Detect which cell encompasses the target text, then output its (X, Y) center coordinate. 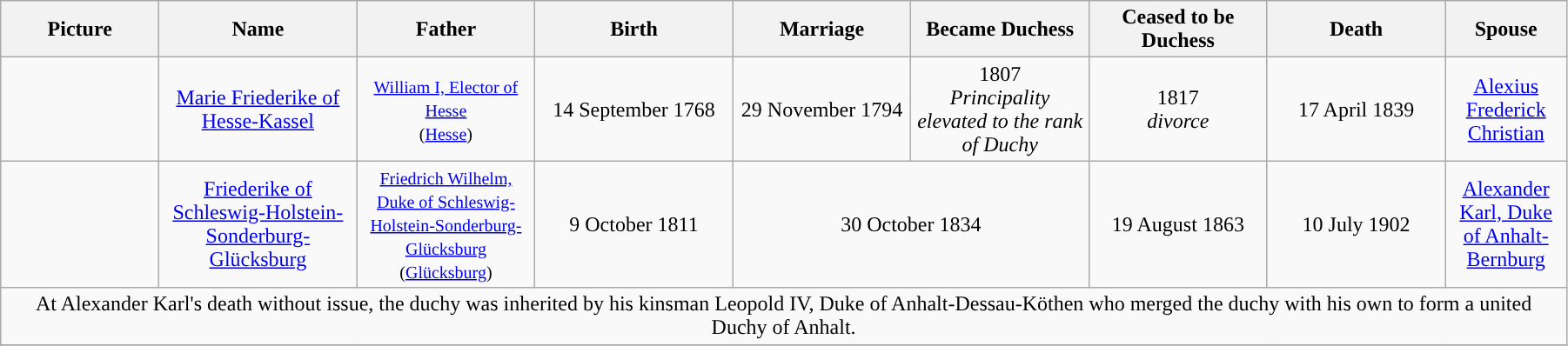
17 April 1839 (1356, 110)
Spouse (1506, 30)
Picture (80, 30)
Alexander Karl, Duke of Anhalt-Bernburg (1506, 224)
Marriage (821, 30)
Death (1356, 30)
Ceased to be Duchess (1178, 30)
Friederike of Schleswig-Holstein-Sonderburg-Glücksburg (258, 224)
Name (258, 30)
Alexius Frederick Christian (1506, 110)
19 August 1863 (1178, 224)
9 October 1811 (633, 224)
1817divorce (1178, 110)
Became Duchess (1001, 30)
30 October 1834 (910, 224)
Marie Friederike of Hesse-Kassel (258, 110)
10 July 1902 (1356, 224)
Birth (633, 30)
29 November 1794 (821, 110)
1807Principality elevated to the rank of Duchy (1001, 110)
Father (446, 30)
14 September 1768 (633, 110)
William I, Elector of Hesse(Hesse) (446, 110)
Friedrich Wilhelm, Duke of Schleswig-Holstein-Sonderburg-Glücksburg(Glücksburg) (446, 224)
